Extract the [x, y] coordinate from the center of the cell holding the provided text.  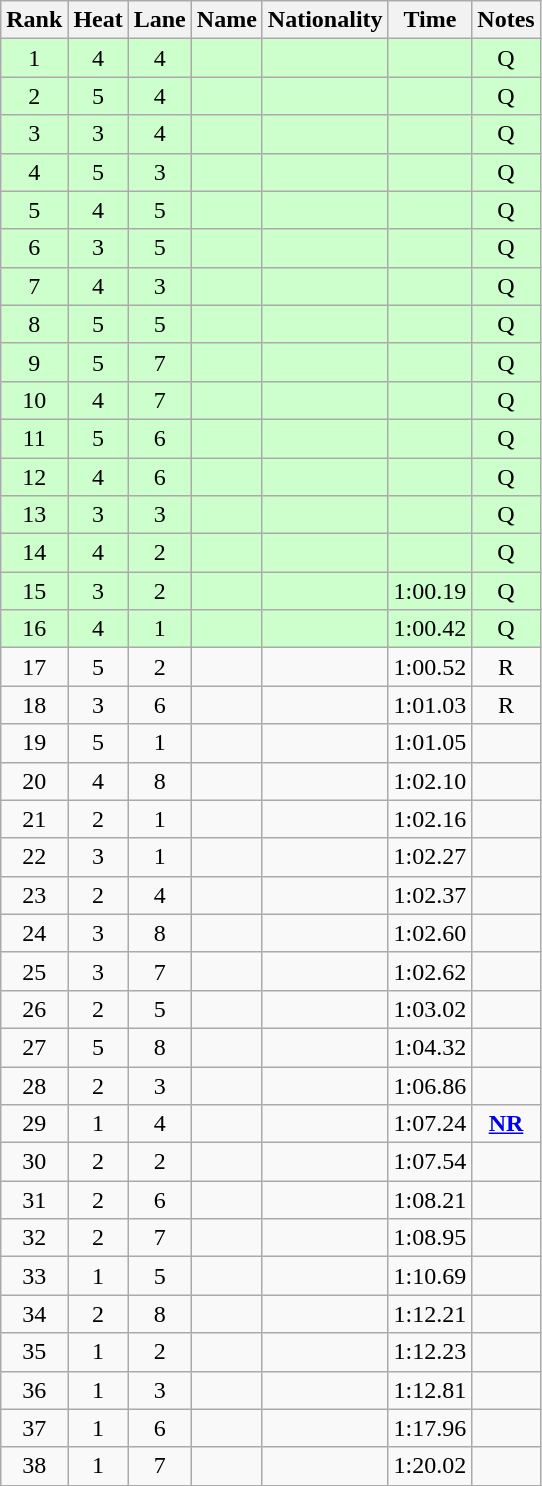
Name [226, 20]
34 [34, 1314]
1:01.03 [430, 705]
1:02.62 [430, 971]
20 [34, 781]
1:00.42 [430, 629]
1:17.96 [430, 1428]
1:06.86 [430, 1085]
26 [34, 1009]
16 [34, 629]
Lane [160, 20]
24 [34, 933]
1:07.54 [430, 1162]
Rank [34, 20]
1:02.27 [430, 857]
1:12.21 [430, 1314]
NR [506, 1124]
14 [34, 553]
37 [34, 1428]
30 [34, 1162]
1:12.23 [430, 1352]
36 [34, 1390]
33 [34, 1276]
1:02.10 [430, 781]
1:20.02 [430, 1466]
10 [34, 400]
1:12.81 [430, 1390]
1:02.16 [430, 819]
1:04.32 [430, 1047]
1:03.02 [430, 1009]
1:07.24 [430, 1124]
Time [430, 20]
1:00.19 [430, 591]
23 [34, 895]
13 [34, 515]
27 [34, 1047]
1:02.60 [430, 933]
1:01.05 [430, 743]
35 [34, 1352]
1:02.37 [430, 895]
28 [34, 1085]
38 [34, 1466]
17 [34, 667]
12 [34, 477]
1:08.95 [430, 1238]
9 [34, 362]
1:08.21 [430, 1200]
25 [34, 971]
1:10.69 [430, 1276]
19 [34, 743]
11 [34, 438]
21 [34, 819]
22 [34, 857]
Notes [506, 20]
32 [34, 1238]
18 [34, 705]
Heat [98, 20]
31 [34, 1200]
29 [34, 1124]
15 [34, 591]
Nationality [325, 20]
1:00.52 [430, 667]
